Find where the given text appears and provide that cell's center as (X, Y) coordinate. 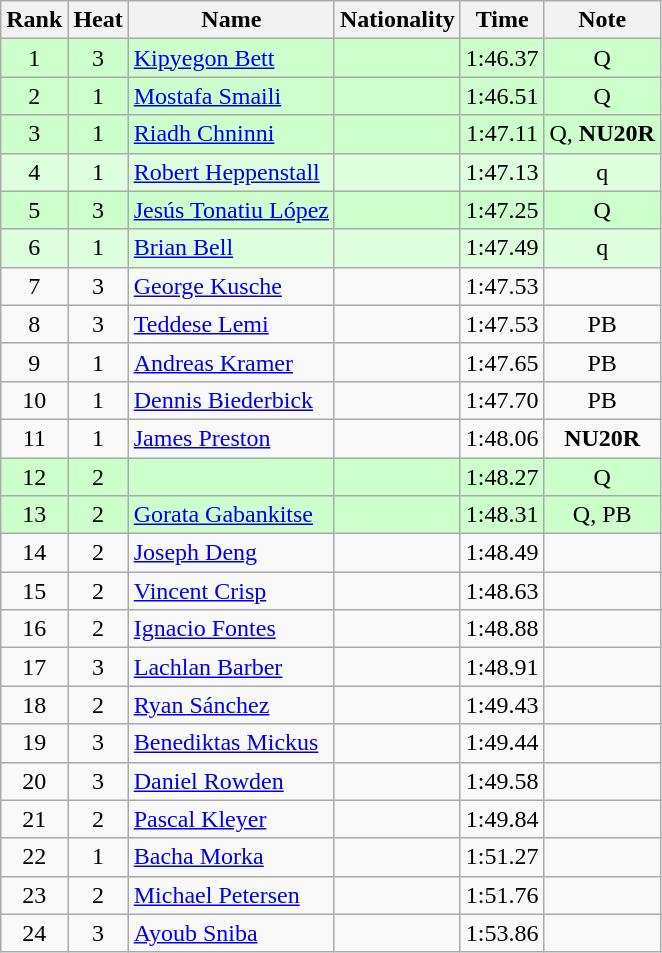
Q, PB (602, 515)
7 (34, 286)
1:46.51 (502, 96)
NU20R (602, 438)
11 (34, 438)
4 (34, 172)
Bacha Morka (231, 857)
17 (34, 667)
1:48.49 (502, 553)
Vincent Crisp (231, 591)
21 (34, 819)
1:48.91 (502, 667)
Time (502, 20)
1:51.27 (502, 857)
1:47.11 (502, 134)
Mostafa Smaili (231, 96)
Dennis Biederbick (231, 400)
Ryan Sánchez (231, 705)
1:48.31 (502, 515)
Teddese Lemi (231, 324)
1:49.58 (502, 781)
Andreas Kramer (231, 362)
16 (34, 629)
Q, NU20R (602, 134)
Rank (34, 20)
1:49.44 (502, 743)
13 (34, 515)
9 (34, 362)
1:47.65 (502, 362)
12 (34, 477)
Jesús Tonatiu López (231, 210)
18 (34, 705)
5 (34, 210)
Ayoub Sniba (231, 933)
1:48.88 (502, 629)
Ignacio Fontes (231, 629)
Michael Petersen (231, 895)
Kipyegon Bett (231, 58)
1:47.49 (502, 248)
1:48.06 (502, 438)
James Preston (231, 438)
1:48.27 (502, 477)
20 (34, 781)
1:46.37 (502, 58)
14 (34, 553)
George Kusche (231, 286)
8 (34, 324)
Joseph Deng (231, 553)
Pascal Kleyer (231, 819)
1:49.84 (502, 819)
Lachlan Barber (231, 667)
Name (231, 20)
Riadh Chninni (231, 134)
Heat (98, 20)
19 (34, 743)
Robert Heppenstall (231, 172)
Brian Bell (231, 248)
Benediktas Mickus (231, 743)
1:47.25 (502, 210)
15 (34, 591)
1:47.70 (502, 400)
1:48.63 (502, 591)
1:51.76 (502, 895)
10 (34, 400)
Daniel Rowden (231, 781)
1:49.43 (502, 705)
1:53.86 (502, 933)
Note (602, 20)
1:47.13 (502, 172)
6 (34, 248)
24 (34, 933)
23 (34, 895)
Gorata Gabankitse (231, 515)
Nationality (397, 20)
22 (34, 857)
